Detect which cell encompasses the target text, then output its (X, Y) center coordinate. 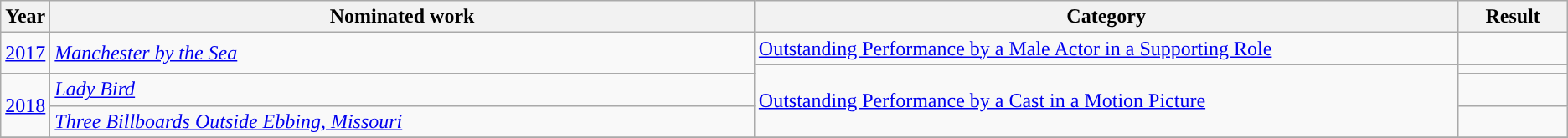
Lady Bird (402, 89)
Manchester by the Sea (402, 54)
Year (25, 17)
Outstanding Performance by a Cast in a Motion Picture (1106, 100)
2018 (25, 105)
Three Billboards Outside Ebbing, Missouri (402, 121)
Nominated work (402, 17)
Result (1513, 17)
Outstanding Performance by a Male Actor in a Supporting Role (1106, 49)
2017 (25, 54)
Category (1106, 17)
